Determine the [x, y] coordinate at the center of the cell enclosing the given text.  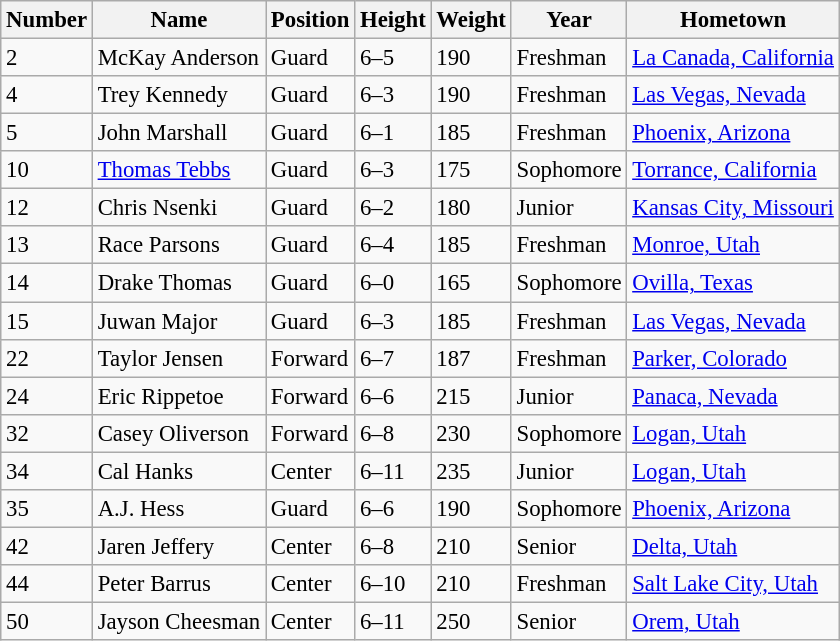
Hometown [733, 20]
Juwan Major [178, 321]
Race Parsons [178, 245]
John Marshall [178, 133]
187 [471, 358]
13 [47, 245]
50 [47, 621]
2 [47, 58]
Height [393, 20]
12 [47, 208]
Peter Barrus [178, 584]
Chris Nsenki [178, 208]
6–4 [393, 245]
14 [47, 283]
35 [47, 509]
Drake Thomas [178, 283]
Jaren Jeffery [178, 546]
250 [471, 621]
Name [178, 20]
Cal Hanks [178, 471]
Salt Lake City, Utah [733, 584]
230 [471, 433]
215 [471, 396]
Eric Rippetoe [178, 396]
Orem, Utah [733, 621]
32 [47, 433]
34 [47, 471]
44 [47, 584]
235 [471, 471]
24 [47, 396]
15 [47, 321]
6–7 [393, 358]
Parker, Colorado [733, 358]
A.J. Hess [178, 509]
180 [471, 208]
Trey Kennedy [178, 95]
Thomas Tebbs [178, 170]
42 [47, 546]
Torrance, California [733, 170]
Monroe, Utah [733, 245]
Casey Oliverson [178, 433]
6–10 [393, 584]
Jayson Cheesman [178, 621]
La Canada, California [733, 58]
Position [310, 20]
10 [47, 170]
6–2 [393, 208]
6–1 [393, 133]
6–5 [393, 58]
Kansas City, Missouri [733, 208]
4 [47, 95]
McKay Anderson [178, 58]
175 [471, 170]
Number [47, 20]
5 [47, 133]
Year [569, 20]
Panaca, Nevada [733, 396]
165 [471, 283]
6–0 [393, 283]
Taylor Jensen [178, 358]
Ovilla, Texas [733, 283]
Delta, Utah [733, 546]
22 [47, 358]
Weight [471, 20]
